Detect which cell encompasses the target text, then output its (x, y) center coordinate. 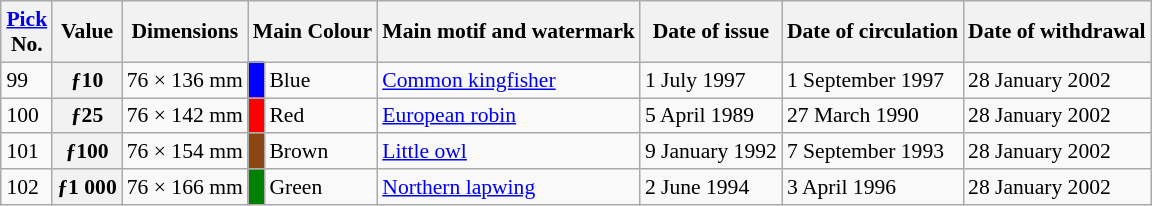
76 × 166 mm (185, 187)
Common kingfisher (508, 80)
Green (320, 187)
100 (26, 116)
Date of issue (711, 32)
76 × 154 mm (185, 151)
Little owl (508, 151)
76 × 136 mm (185, 80)
Red (320, 116)
9 January 1992 (711, 151)
5 April 1989 (711, 116)
Main motif and watermark (508, 32)
Date of withdrawal (1057, 32)
1 September 1997 (872, 80)
ƒ1 000 (86, 187)
3 April 1996 (872, 187)
1 July 1997 (711, 80)
Dimensions (185, 32)
2 June 1994 (711, 187)
Northern lapwing (508, 187)
76 × 142 mm (185, 116)
101 (26, 151)
102 (26, 187)
Brown (320, 151)
Main Colour (312, 32)
Blue (320, 80)
ƒ10 (86, 80)
Date of circulation (872, 32)
PickNo. (26, 32)
European robin (508, 116)
ƒ100 (86, 151)
ƒ25 (86, 116)
Value (86, 32)
99 (26, 80)
7 September 1993 (872, 151)
27 March 1990 (872, 116)
